Provide the [x, y] coordinate of the cell's center where the given text is located.  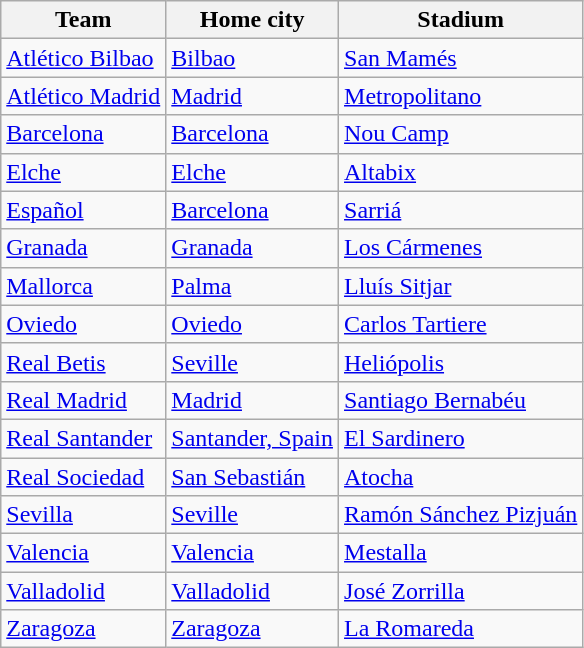
Ramón Sánchez Pizjuán [461, 515]
Atocha [461, 477]
José Zorrilla [461, 591]
San Sebastián [252, 477]
Santander, Spain [252, 438]
Bilbao [252, 58]
Heliópolis [461, 362]
Real Sociedad [84, 477]
Real Santander [84, 438]
Los Cármenes [461, 248]
Home city [252, 20]
Stadium [461, 20]
El Sardinero [461, 438]
Real Madrid [84, 400]
Altabix [461, 172]
Palma [252, 286]
Mestalla [461, 553]
Metropolitano [461, 96]
Team [84, 20]
Atlético Madrid [84, 96]
Español [84, 210]
San Mamés [461, 58]
Nou Camp [461, 134]
Lluís Sitjar [461, 286]
Atlético Bilbao [84, 58]
La Romareda [461, 629]
Carlos Tartiere [461, 324]
Santiago Bernabéu [461, 400]
Mallorca [84, 286]
Real Betis [84, 362]
Sarriá [461, 210]
Sevilla [84, 515]
